Output the (x, y) coordinate of the center of the cell containing the given text.  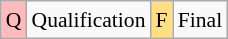
Final (200, 20)
F (162, 20)
Q (14, 20)
Qualification (89, 20)
